Extract the [X, Y] coordinate from the center of the cell holding the provided text.  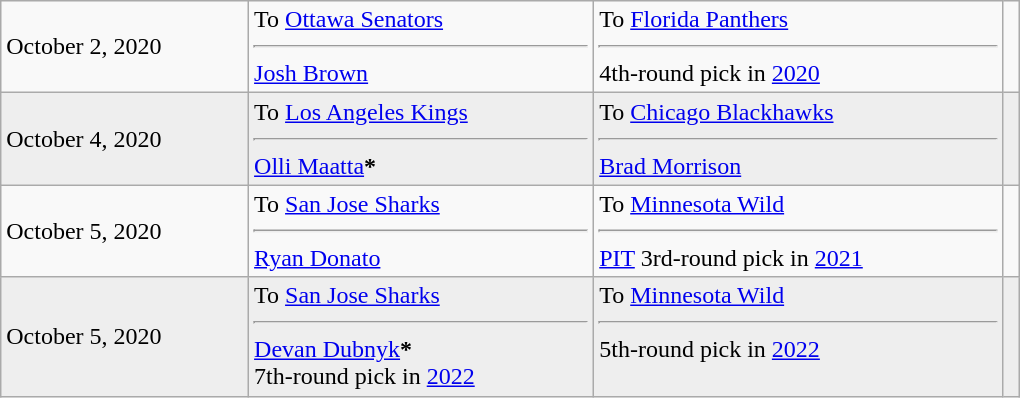
October 2, 2020 [125, 47]
To Minnesota Wild5th-round pick in 2022 [798, 336]
To Minnesota WildPIT 3rd-round pick in 2021 [798, 231]
To San Jose SharksDevan Dubnyk*7th-round pick in 2022 [422, 336]
To Florida Panthers4th-round pick in 2020 [798, 47]
October 4, 2020 [125, 139]
To Chicago BlackhawksBrad Morrison [798, 139]
To San Jose SharksRyan Donato [422, 231]
To Ottawa SenatorsJosh Brown [422, 47]
To Los Angeles KingsOlli Maatta* [422, 139]
